Scan for the cell matching the given text and deliver its (x, y) coordinate at center. 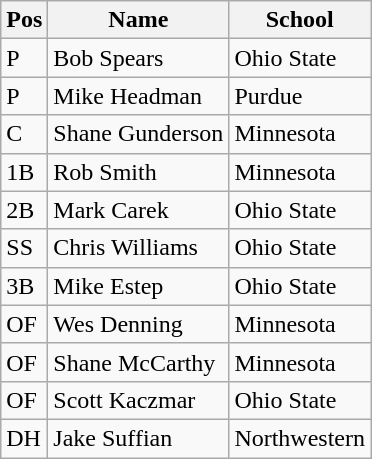
1B (24, 172)
Scott Kaczmar (138, 400)
Mike Estep (138, 286)
Mike Headman (138, 96)
Pos (24, 20)
Jake Suffian (138, 438)
School (300, 20)
C (24, 134)
Rob Smith (138, 172)
2B (24, 210)
Name (138, 20)
SS (24, 248)
Shane McCarthy (138, 362)
Bob Spears (138, 58)
Mark Carek (138, 210)
3B (24, 286)
Chris Williams (138, 248)
Wes Denning (138, 324)
Shane Gunderson (138, 134)
Purdue (300, 96)
Northwestern (300, 438)
DH (24, 438)
